Provide the (X, Y) coordinate of the cell's center where the given text is located.  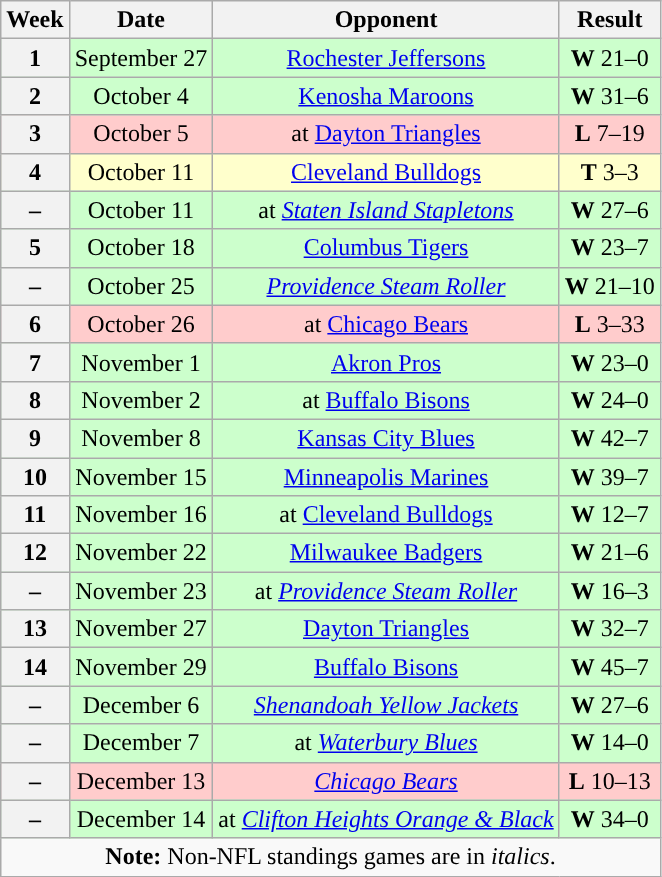
at Cleveland Bulldogs (386, 515)
Akron Pros (386, 362)
W 21–10 (610, 286)
9 (35, 438)
November 2 (141, 400)
1 (35, 58)
W 34–0 (610, 819)
September 27 (141, 58)
Kansas City Blues (386, 438)
November 23 (141, 591)
12 (35, 553)
at Clifton Heights Orange & Black (386, 819)
Chicago Bears (386, 781)
Columbus Tigers (386, 248)
W 24–0 (610, 400)
November 1 (141, 362)
at Waterbury Blues (386, 743)
W 42–7 (610, 438)
11 (35, 515)
October 25 (141, 286)
8 (35, 400)
L 10–13 (610, 781)
October 26 (141, 324)
3 (35, 134)
T 3–3 (610, 172)
Providence Steam Roller (386, 286)
7 (35, 362)
Buffalo Bisons (386, 667)
Opponent (386, 20)
6 (35, 324)
Date (141, 20)
W 32–7 (610, 629)
5 (35, 248)
Minneapolis Marines (386, 477)
13 (35, 629)
at Dayton Triangles (386, 134)
4 (35, 172)
at Buffalo Bisons (386, 400)
November 29 (141, 667)
W 39–7 (610, 477)
L 3–33 (610, 324)
October 4 (141, 96)
November 16 (141, 515)
Shenandoah Yellow Jackets (386, 705)
December 6 (141, 705)
14 (35, 667)
November 8 (141, 438)
at Chicago Bears (386, 324)
W 21–0 (610, 58)
Kenosha Maroons (386, 96)
November 27 (141, 629)
W 23–7 (610, 248)
November 15 (141, 477)
2 (35, 96)
at Staten Island Stapletons (386, 210)
November 22 (141, 553)
L 7–19 (610, 134)
W 23–0 (610, 362)
December 13 (141, 781)
10 (35, 477)
Note: Non-NFL standings games are in italics. (331, 857)
at Providence Steam Roller (386, 591)
Dayton Triangles (386, 629)
W 14–0 (610, 743)
December 7 (141, 743)
December 14 (141, 819)
W 21–6 (610, 553)
October 5 (141, 134)
W 45–7 (610, 667)
Cleveland Bulldogs (386, 172)
Rochester Jeffersons (386, 58)
Milwaukee Badgers (386, 553)
W 31–6 (610, 96)
October 18 (141, 248)
Week (35, 20)
Result (610, 20)
W 12–7 (610, 515)
W 16–3 (610, 591)
